From the cell containing the given text, extract its center point as [X, Y] coordinate. 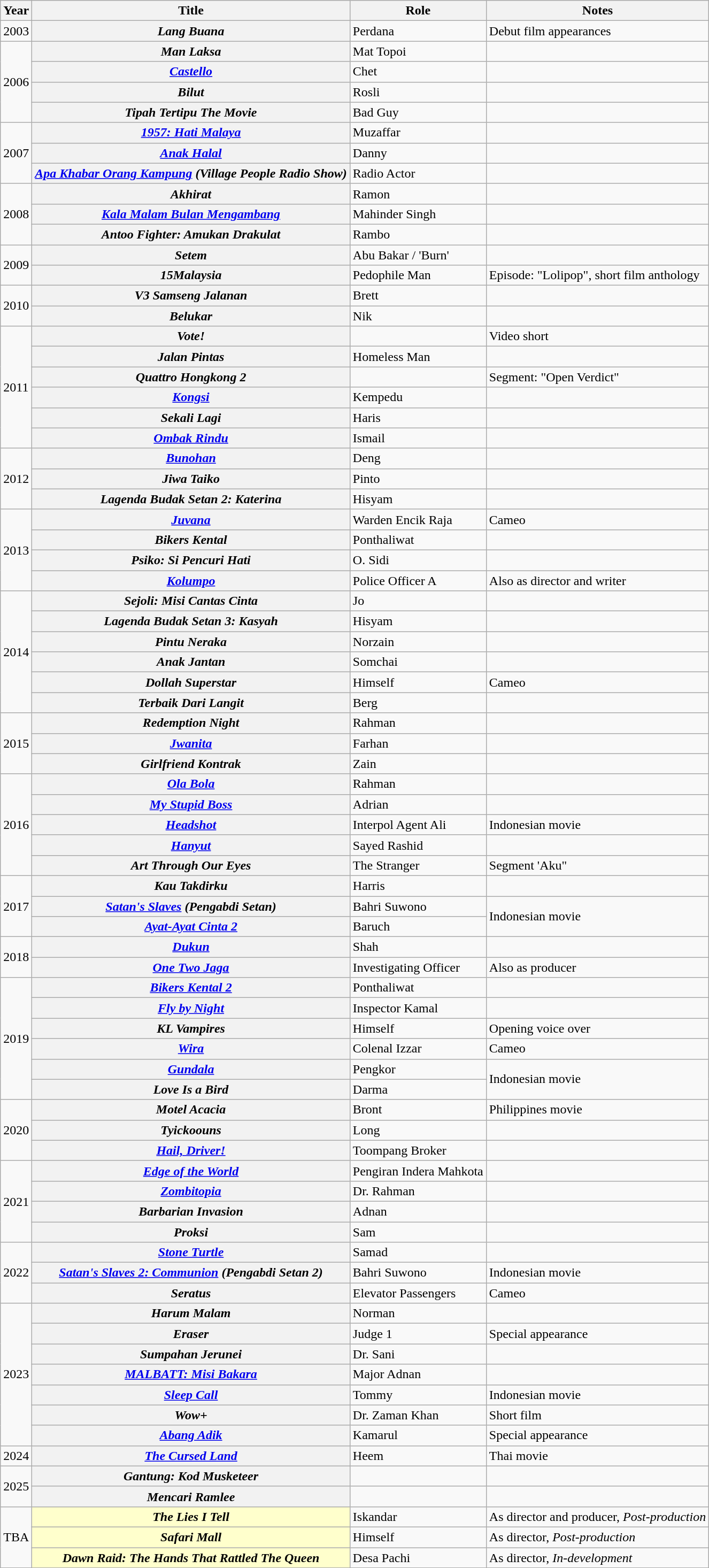
Long [418, 1130]
Short film [597, 1415]
Terbaik Dari Langit [191, 703]
Warden Encik Raja [418, 519]
Shah [418, 947]
Pengiran Indera Mahkota [418, 1171]
Girlfriend Kontrak [191, 764]
Title [191, 11]
Harum Malam [191, 1313]
Desa Pachi [418, 1558]
Kongsi [191, 397]
Also as director and writer [597, 580]
2021 [16, 1201]
Dawn Raid: The Hands That Rattled The Queen [191, 1558]
Debut film appearances [597, 31]
The Stranger [418, 865]
Dollah Superstar [191, 682]
2016 [16, 825]
2018 [16, 957]
Seratus [191, 1293]
Toompang Broker [418, 1150]
Kolumpo [191, 580]
Segment 'Aku" [597, 865]
Sam [418, 1232]
Also as producer [597, 967]
Sekali Lagi [191, 418]
Investigating Officer [418, 967]
Police Officer A [418, 580]
Rosli [418, 92]
2015 [16, 743]
Pintu Neraka [191, 642]
Bikers Kental 2 [191, 988]
1957: Hati Malaya [191, 133]
Eraser [191, 1334]
Perdana [418, 31]
Danny [418, 153]
Brett [418, 296]
Mahinder Singh [418, 214]
Sejoli: Misi Cantas Cinta [191, 601]
V3 Samseng Jalanan [191, 296]
Iskandar [418, 1517]
Homeless Man [418, 357]
Bikers Kental [191, 540]
Akhirat [191, 194]
2013 [16, 550]
Kamarul [418, 1435]
Video short [597, 336]
Ismail [418, 438]
Elevator Passengers [418, 1293]
Wira [191, 1049]
Farhan [418, 743]
Proksi [191, 1232]
Sleep Call [191, 1395]
2007 [16, 153]
Colenal Izzar [418, 1049]
Dukun [191, 947]
Tyickoouns [191, 1130]
Zombitopia [191, 1191]
Edge of the World [191, 1171]
Quattro Hongkong 2 [191, 377]
Antoo Fighter: Amukan Drakulat [191, 234]
Bad Guy [418, 112]
Tipah Tertipu The Movie [191, 112]
TBA [16, 1537]
Fly by Night [191, 1008]
MALBATT: Misi Bakara [191, 1374]
2023 [16, 1374]
Sayed Rashid [418, 845]
Darma [418, 1089]
Juvana [191, 519]
One Two Jaga [191, 967]
Notes [597, 11]
Ola Bola [191, 784]
Judge 1 [418, 1334]
Mat Topoi [418, 51]
As director and producer, Post-production [597, 1517]
2020 [16, 1130]
Kau Takdirku [191, 886]
Barbarian Invasion [191, 1211]
Mencari Ramlee [191, 1496]
Gundala [191, 1069]
Interpol Agent Ali [418, 825]
Kala Malam Bulan Mengambang [191, 214]
Abang Adik [191, 1435]
Dr. Zaman Khan [418, 1415]
Vote! [191, 336]
Motel Acacia [191, 1110]
Inspector Kamal [418, 1008]
Jalan Pintas [191, 357]
Headshot [191, 825]
Nik [418, 316]
Setem [191, 255]
Heem [418, 1456]
Bilut [191, 92]
2014 [16, 652]
Lagenda Budak Setan 3: Kasyah [191, 621]
Ramon [418, 194]
The Lies I Tell [191, 1517]
Ombak Rindu [191, 438]
As director, Post-production [597, 1537]
Pinto [418, 479]
Hanyut [191, 845]
Jo [418, 601]
Dr. Sani [418, 1354]
Norzain [418, 642]
2019 [16, 1039]
Ayat-Ayat Cinta 2 [191, 927]
Major Adnan [418, 1374]
Stone Turtle [191, 1252]
Pengkor [418, 1069]
Tommy [418, 1395]
Chet [418, 72]
Haris [418, 418]
Lagenda Budak Setan 2: Katerina [191, 499]
Bront [418, 1110]
Abu Bakar / 'Burn' [418, 255]
Samad [418, 1252]
2011 [16, 387]
Somchai [418, 662]
2025 [16, 1486]
Anak Jantan [191, 662]
The Cursed Land [191, 1456]
Satan's Slaves (Pengabdi Setan) [191, 906]
Segment: "Open Verdict" [597, 377]
Zain [418, 764]
Man Laksa [191, 51]
Safari Mall [191, 1537]
2010 [16, 306]
Wow+ [191, 1415]
2024 [16, 1456]
Sumpahan Jerunei [191, 1354]
Baruch [418, 927]
2006 [16, 82]
2017 [16, 906]
KL Vampires [191, 1028]
Satan's Slaves 2: Communion (Pengabdi Setan 2) [191, 1273]
Adnan [418, 1211]
15Malaysia [191, 275]
Castello [191, 72]
Anak Halal [191, 153]
Norman [418, 1313]
2022 [16, 1273]
Jiwa Taiko [191, 479]
Hail, Driver! [191, 1150]
Episode: "Lolipop", short film anthology [597, 275]
Philippines movie [597, 1110]
Thai movie [597, 1456]
Berg [418, 703]
Harris [418, 886]
Belukar [191, 316]
Adrian [418, 804]
My Stupid Boss [191, 804]
Psiko: Si Pencuri Hati [191, 560]
Opening voice over [597, 1028]
Apa Khabar Orang Kampung (Village People Radio Show) [191, 173]
2003 [16, 31]
2008 [16, 214]
Year [16, 11]
Lang Buana [191, 31]
O. Sidi [418, 560]
Art Through Our Eyes [191, 865]
Jwanita [191, 743]
As director, In-development [597, 1558]
Radio Actor [418, 173]
Deng [418, 458]
Bunohan [191, 458]
2009 [16, 265]
Rambo [418, 234]
2012 [16, 479]
Love Is a Bird [191, 1089]
Pedophile Man [418, 275]
Kempedu [418, 397]
Gantung: Kod Musketeer [191, 1476]
Dr. Rahman [418, 1191]
Role [418, 11]
Muzaffar [418, 133]
Redemption Night [191, 723]
